Extract the (x, y) coordinate from the center of the cell holding the provided text.  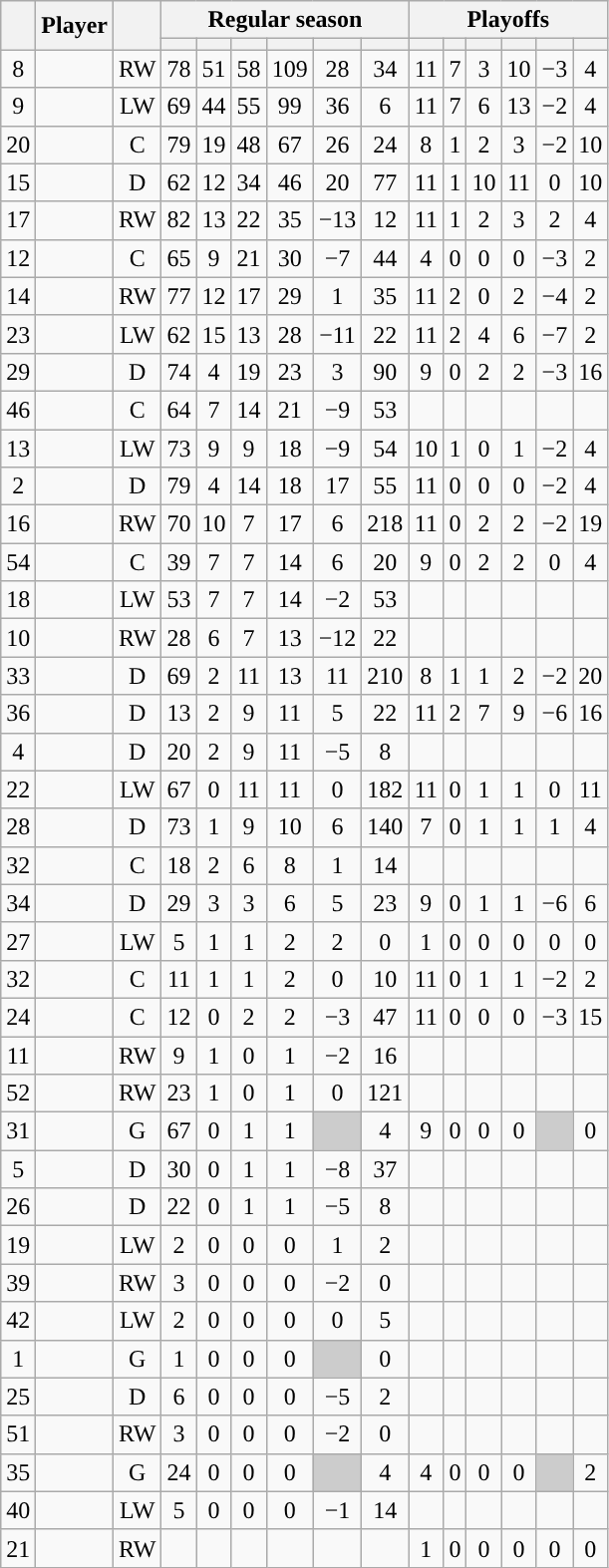
70 (179, 524)
74 (179, 372)
−8 (337, 1169)
25 (18, 1397)
90 (385, 372)
Playoffs (508, 20)
48 (249, 145)
−12 (337, 638)
Regular season (285, 20)
Player (75, 26)
−4 (554, 296)
218 (385, 524)
47 (385, 1017)
37 (385, 1169)
82 (179, 220)
−1 (337, 1510)
−11 (337, 334)
27 (18, 941)
140 (385, 827)
78 (179, 69)
58 (249, 69)
31 (18, 1131)
182 (385, 789)
−13 (337, 220)
121 (385, 1094)
99 (289, 107)
64 (179, 410)
109 (289, 69)
210 (385, 676)
33 (18, 676)
52 (18, 1094)
65 (179, 258)
42 (18, 1321)
40 (18, 1510)
